Determine the [X, Y] coordinate at the center of the cell enclosing the given text.  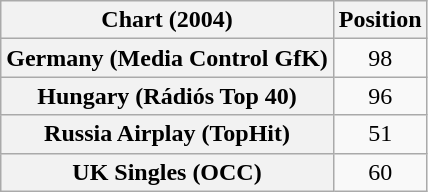
Hungary (Rádiós Top 40) [168, 96]
96 [380, 96]
51 [380, 134]
98 [380, 58]
Chart (2004) [168, 20]
Russia Airplay (TopHit) [168, 134]
Germany (Media Control GfK) [168, 58]
Position [380, 20]
UK Singles (OCC) [168, 172]
60 [380, 172]
